Find where the given text appears and provide that cell's center as (X, Y) coordinate. 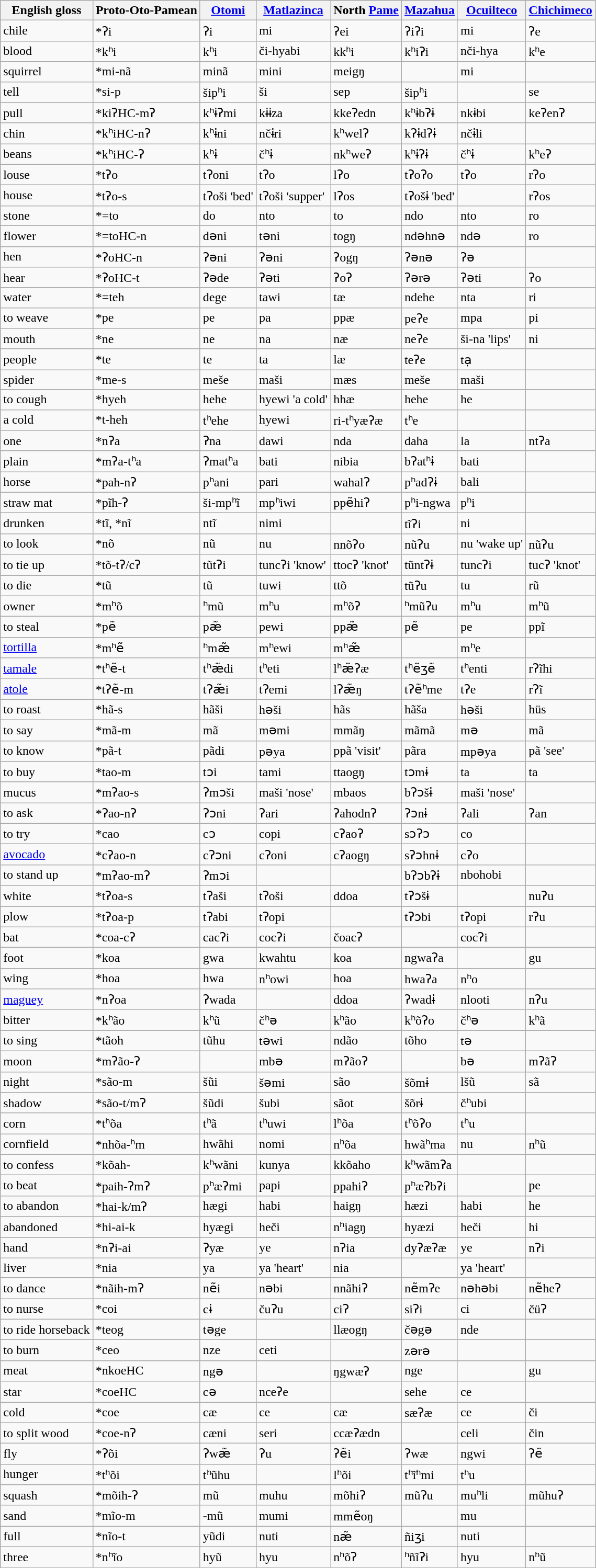
kʰɨʔmi (228, 113)
ʰmæ̃ (228, 647)
bali (491, 482)
to die (47, 586)
tə (491, 1041)
*nhõa-ʰm (147, 1144)
hoa (366, 979)
dəni (228, 236)
bitter (47, 1020)
nẽmʔe (429, 1288)
nəhəbi (491, 1288)
pewi (293, 627)
næ̃ (366, 1537)
*ʔao-nʔ (147, 813)
ši-na 'lips' (491, 339)
papi (293, 1186)
cæni (228, 1433)
night (47, 1082)
teʔe (429, 359)
to beat (47, 1186)
mu (491, 1516)
nʔi (560, 1248)
nomi (293, 1144)
čəgə (429, 1330)
tʰuwi (293, 1123)
təwi (293, 1041)
či-hyabi (293, 51)
ʔoʔ (366, 278)
neʔe (429, 339)
do (228, 215)
to dance (47, 1288)
meigŋ (366, 72)
tʔe (491, 689)
ndə (491, 236)
hæzi (429, 1206)
tũʔu (429, 586)
to (366, 215)
tuncʔi (491, 565)
ʔan (560, 813)
*tʔẽ-m (147, 689)
hyewi (293, 420)
nči-hya (491, 51)
co (491, 834)
dawi (293, 441)
beans (47, 154)
moon (47, 1061)
muʰli (491, 1495)
*são-m (147, 1082)
ʔə (491, 257)
ʔmɔi (228, 875)
to nurse (47, 1309)
ʔali (491, 813)
Ocuilteco (491, 10)
*cʔao-n (147, 855)
pʰi (491, 503)
čʰubi (491, 1103)
mbə (293, 1061)
ttõ (366, 586)
*ʔi (147, 31)
corn (47, 1123)
təni (293, 236)
three (47, 1557)
nze (228, 1350)
people (47, 359)
nnãhiʔ (366, 1288)
či (560, 1412)
mmãŋ (366, 730)
məmi (293, 730)
*tao-m (147, 772)
tæ (366, 298)
šəmi (293, 1082)
*t-heh (147, 420)
wing (47, 979)
mʰe (491, 647)
cɔ (228, 834)
pʰadʔɨ (429, 482)
tõho (429, 1041)
*kʰiHC-nʔ (147, 133)
ppæ̃ (366, 627)
mʔãoʔ (366, 1061)
tɔi (228, 772)
ʰmũ (228, 606)
tʔabi (228, 916)
mpʰiwi (293, 503)
tʔošɨ 'bed' (429, 196)
to weave (47, 318)
mũ (228, 1495)
tʔɔšɨ (429, 896)
full (47, 1537)
keʔenʔ (560, 113)
to cough (47, 400)
tʔoʔo (429, 175)
pa (293, 318)
*koa (147, 958)
ʔənə (429, 257)
ceti (293, 1350)
mə (491, 730)
*hyeh (147, 400)
to abandon (47, 1206)
*hi-ai-k (147, 1227)
plain (47, 461)
nčɨri (293, 133)
pʰi-ngwa (429, 503)
tʰenti (491, 668)
rʔu (560, 916)
hyæzi (429, 1227)
tʰã (228, 1123)
kʰwelʔ (366, 133)
plow (47, 916)
Proto-Oto-Pamean (147, 10)
pʰæʔbʔi (429, 1186)
ʔẽi (366, 1454)
*pĩh-ʔ (147, 503)
kʰwãmʔa (429, 1165)
čuʔu (293, 1309)
ʔari (293, 813)
mbaos (366, 792)
hãs (366, 710)
hwaʔa (429, 979)
owner (47, 606)
mumi (293, 1516)
zərə (429, 1350)
ri (560, 298)
*mi-nã (147, 72)
hwãʰma (429, 1144)
flower (47, 236)
llæogŋ (366, 1330)
ʔo (560, 278)
*ʔoHC-t (147, 278)
*mʔa-tʰa (147, 461)
mucus (47, 792)
šõrɨ (429, 1103)
*ceo (147, 1350)
ŋgwæʔ (366, 1371)
peʔe (429, 318)
mouth (47, 339)
tʰõʔo (429, 1123)
cold (47, 1412)
ʔu (293, 1454)
kkõaho (366, 1165)
shadow (47, 1103)
tĩʔi (429, 524)
ppahiʔ (366, 1186)
atole (47, 689)
ʔwadɨ (429, 999)
tʔemi (293, 689)
ndão (366, 1041)
*nʰĩo (147, 1557)
avocado (47, 855)
*coeHC (147, 1392)
hear (47, 278)
*kʰão (147, 1020)
cʔo (491, 855)
hwãhi (228, 1144)
nẽi (228, 1288)
chile (47, 31)
bə (491, 1061)
nta (491, 298)
sʔɔhnɨ (429, 855)
ttocʔ 'knot' (366, 565)
bʔatʰɨ (429, 461)
nnõʔo (366, 544)
sã (560, 1082)
*nkoeHC (147, 1371)
lʰõi (366, 1474)
hen (47, 257)
*nʔa (147, 441)
*si-p (147, 92)
to sing (47, 1041)
daha (429, 441)
kʰɨʔɨ (429, 154)
kunya (293, 1165)
*tõ-tʔ/cʔ (147, 565)
mpa (491, 318)
pẽ (429, 627)
*mʔao-s (147, 792)
lʰõa (366, 1123)
təge (228, 1330)
louse (47, 175)
celi (491, 1433)
ši-mpʰĩ (228, 503)
Otomi (228, 10)
*paih-ʔmʔ (147, 1186)
tʔoši 'bed' (228, 196)
*tũ (147, 586)
ʔẽ (560, 1454)
tʔɔbi (429, 916)
tamale (47, 668)
cʔaogŋ (366, 855)
nlooti (491, 999)
sep (366, 92)
kʰi (228, 51)
kʰɨni (228, 133)
ʰmũʔu (429, 606)
nibia (366, 461)
*pe (147, 318)
to ask (47, 813)
mʰæ̃ (366, 647)
fly (47, 1454)
rʔĩ (560, 689)
ppĩ (560, 627)
*pã-t (147, 751)
tʔaši (228, 896)
kʰe (560, 51)
koa (366, 958)
mmẽoŋ (366, 1516)
tɔmɨ (429, 772)
rũ (560, 586)
to tie up (47, 565)
tʔæ̃i (228, 689)
*tʰõa (147, 1123)
ngwi (491, 1454)
straw mat (47, 503)
drunken (47, 524)
pæ̃ (228, 627)
cʔaoʔ (366, 834)
ʔna (228, 441)
*coa-cʔ (147, 937)
English gloss (47, 10)
pã 'see' (560, 751)
tuncʔi 'know' (293, 565)
ndehe (429, 298)
*mʰõ (147, 606)
rʔĩhi (560, 668)
nʰowi (293, 979)
star (47, 1392)
mʰõʔ (366, 606)
squirrel (47, 72)
to burn (47, 1350)
one (47, 441)
hægi (228, 1206)
hyægi (228, 1227)
dyʔæʔæ (429, 1248)
tortilla (47, 647)
čoacʔ (366, 937)
*nʔi-ai (147, 1248)
to buy (47, 772)
seri (293, 1433)
ʔei (366, 31)
North Pame (366, 10)
kwahtu (293, 958)
ndo (429, 215)
ʰñĩʔi (429, 1557)
tʰĩʰmi (429, 1474)
*=to (147, 215)
hãša (429, 710)
nʰo (491, 979)
*mʔao-mʔ (147, 875)
to ride horseback (47, 1330)
kʰũ (228, 1020)
kʰɨ (228, 154)
bʔɔbʔɨ (429, 875)
*tʔoa-p (147, 916)
šũdi (228, 1103)
ccæʔædn (366, 1433)
nkɨbi (491, 113)
ngə (228, 1371)
ʔərə (429, 278)
čin (560, 1433)
kʔɨdʔɨ (429, 133)
*coe-nʔ (147, 1433)
Mazahua (429, 10)
tʔoši (293, 896)
ʔi (228, 31)
kɨɨza (293, 113)
to know (47, 751)
rʔos (560, 196)
ngwaʔa (429, 958)
nʰõʔ (366, 1557)
nbohobi (491, 875)
sehe (429, 1392)
mũʔu (429, 1495)
*mʰẽ (147, 647)
abandoned (47, 1227)
white (47, 896)
ndəhnə (429, 236)
nəbi (293, 1288)
nda (366, 441)
hand (47, 1248)
tạ (491, 359)
*=toHC-n (147, 236)
tũtʔi (228, 565)
*nõ (147, 544)
hãši (228, 710)
ʔəde (228, 278)
hwa (228, 979)
*nĩo-t (147, 1537)
ttaogŋ (366, 772)
hunger (47, 1474)
to look (47, 544)
mʰũ (560, 606)
to steal (47, 627)
ʔmatʰa (228, 461)
kkʰi (366, 51)
nu 'wake up' (491, 544)
tucʔ 'knot' (560, 565)
ʔɔnɨ (429, 813)
sãot (366, 1103)
to say (47, 730)
tawi (293, 298)
pãra (429, 751)
kkeʔedn (366, 113)
*mʔão-ʔ (147, 1061)
*tʔo-s (147, 196)
siʔi (429, 1309)
*são-t/mʔ (147, 1103)
hyũ (228, 1557)
são (366, 1082)
lʔos (366, 196)
nẽheʔ (560, 1288)
hyewi 'a cold' (293, 400)
ñiʒi (429, 1537)
nʔia (366, 1248)
*pah-nʔ (147, 482)
*coi (147, 1309)
tũhu (228, 1041)
*ʔõi (147, 1454)
kʰõʔo (429, 1020)
to stand up (47, 875)
næ (366, 339)
to roast (47, 710)
ppẽhiʔ (366, 503)
*kõah- (147, 1165)
læ (366, 359)
te (228, 359)
pi (560, 318)
lšũ (491, 1082)
*tʰõi (147, 1474)
squash (47, 1495)
nkʰweʔ (366, 154)
*nia (147, 1268)
kʰeʔ (560, 154)
*kʰiHC-ʔ (147, 154)
mæs (366, 380)
ʔwæ̃ (228, 1454)
na (293, 339)
lʰæ̃ʔæ (366, 668)
dege (228, 298)
tʔoni (228, 175)
ʔwæ (429, 1454)
*tʰẽ-t (147, 668)
maguey (47, 999)
chin (47, 133)
ya (228, 1268)
tʰehe (228, 420)
cʔɔni (228, 855)
ri-tʰyæʔæ (366, 420)
*coe (147, 1412)
se (560, 92)
tell (47, 92)
tʰũhu (228, 1474)
nde (491, 1330)
kʰã (560, 1020)
mpəya (491, 751)
*=teh (147, 298)
*ne (147, 339)
minã (228, 72)
pull (47, 113)
*tĩ, *nĩ (147, 524)
*tʔo (147, 175)
ciʔ (366, 1309)
house (47, 196)
*ʔoHC-n (147, 257)
tũntʔɨ (429, 565)
pəya (293, 751)
cʔoni (293, 855)
tuwi (293, 586)
*nãih-mʔ (147, 1288)
yũdi (228, 1537)
gwa (228, 958)
ʔwada (228, 999)
tʔẽʰme (429, 689)
pʰæʔmi (228, 1186)
pãdi (228, 751)
ppã 'visit' (366, 751)
ntʔa (560, 441)
cacʔi (228, 937)
foot (47, 958)
mʔãʔ (560, 1061)
ʔahodnʔ (366, 813)
horse (47, 482)
mãmã (429, 730)
muhu (293, 1495)
nʰõa (366, 1144)
copi (293, 834)
liver (47, 1268)
hhæ (366, 400)
a cold (47, 420)
*tãoh (147, 1041)
ʔɔni (228, 813)
nʰiagŋ (366, 1227)
tʰæ̃di (228, 668)
nuʔu (560, 896)
ʔe (560, 31)
lʔo (366, 175)
mini (293, 72)
ci (491, 1309)
ʔmɔši (228, 792)
*hai-k/mʔ (147, 1206)
meat (47, 1371)
nčɨli (491, 133)
tʰeti (293, 668)
pʰani (228, 482)
to try (47, 834)
*te (147, 359)
tʰe (429, 420)
šõmɨ (429, 1082)
-mũ (228, 1516)
ʔyæ (228, 1248)
to confess (47, 1165)
sɔʔɔ (429, 834)
togŋ (366, 236)
*me-s (147, 380)
cə (228, 1392)
Chichimeco (560, 10)
*mõih-ʔ (147, 1495)
hi (560, 1227)
*cao (147, 834)
nũ (228, 544)
*kʰi (147, 51)
Matlazinca (293, 10)
kʰwãni (228, 1165)
rʔo (560, 175)
mʰewi (293, 647)
ʔogŋ (366, 257)
kʰão (366, 1020)
bat (47, 937)
*nʔoa (147, 999)
tu (491, 586)
haigŋ (366, 1206)
*kiʔHC-mʔ (147, 113)
šũi (228, 1082)
*hoa (147, 979)
sand (47, 1516)
cɨ (228, 1309)
*hã-s (147, 710)
ši (293, 92)
mõhiʔ (366, 1495)
čüʔ (560, 1309)
lʔæ̃ŋ (366, 689)
tũ (228, 586)
šubi (293, 1103)
*mã-m (147, 730)
blood (47, 51)
stone (47, 215)
to split wood (47, 1433)
hüs (560, 710)
mũhuʔ (560, 1495)
wahalʔ (366, 482)
la (491, 441)
ppæ (366, 318)
nceʔe (293, 1392)
*tʔoa-s (147, 896)
ʔiʔi (429, 31)
bʔɔšɨ (429, 792)
*mĩo-m (147, 1516)
ne (228, 339)
*teog (147, 1330)
pari (293, 482)
nʔu (560, 999)
nge (429, 1371)
cornfield (47, 1144)
tʰẽʒẽ (429, 668)
ntĩ (228, 524)
sæʔæ (429, 1412)
tami (293, 772)
kʰɨbʔɨ (429, 113)
nia (366, 1268)
water (47, 298)
kʰiʔi (429, 51)
spider (47, 380)
tʔoši 'supper' (293, 196)
*pẽ (147, 627)
nimi (293, 524)
